Extract the (x, y) coordinate from the center of the cell holding the provided text.  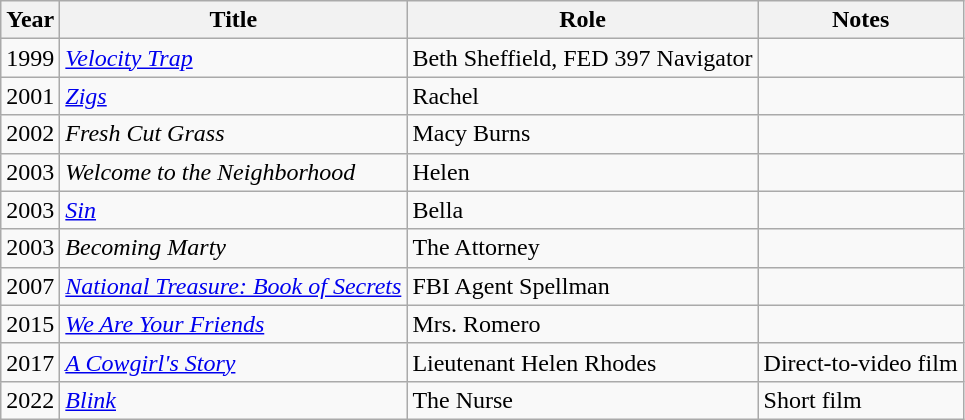
National Treasure: Book of Secrets (234, 286)
Bella (582, 210)
We Are Your Friends (234, 324)
A Cowgirl's Story (234, 362)
2022 (30, 400)
Becoming Marty (234, 248)
Rachel (582, 96)
2017 (30, 362)
1999 (30, 58)
Fresh Cut Grass (234, 134)
2002 (30, 134)
Mrs. Romero (582, 324)
Helen (582, 172)
Welcome to the Neighborhood (234, 172)
2007 (30, 286)
Direct-to-video film (860, 362)
FBI Agent Spellman (582, 286)
The Nurse (582, 400)
Blink (234, 400)
Zigs (234, 96)
Beth Sheffield, FED 397 Navigator (582, 58)
Macy Burns (582, 134)
2015 (30, 324)
Role (582, 20)
Title (234, 20)
Velocity Trap (234, 58)
The Attorney (582, 248)
Notes (860, 20)
2001 (30, 96)
Year (30, 20)
Short film (860, 400)
Lieutenant Helen Rhodes (582, 362)
Sin (234, 210)
